Provide the [X, Y] coordinate of the cell's center where the given text is located.  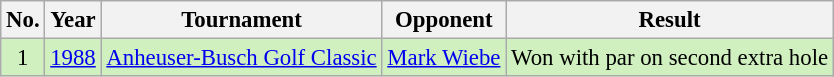
Tournament [242, 20]
1988 [73, 58]
Won with par on second extra hole [670, 58]
1 [23, 58]
Mark Wiebe [444, 58]
Opponent [444, 20]
Anheuser-Busch Golf Classic [242, 58]
No. [23, 20]
Year [73, 20]
Result [670, 20]
